Extract the [X, Y] coordinate from the center of the cell holding the provided text.  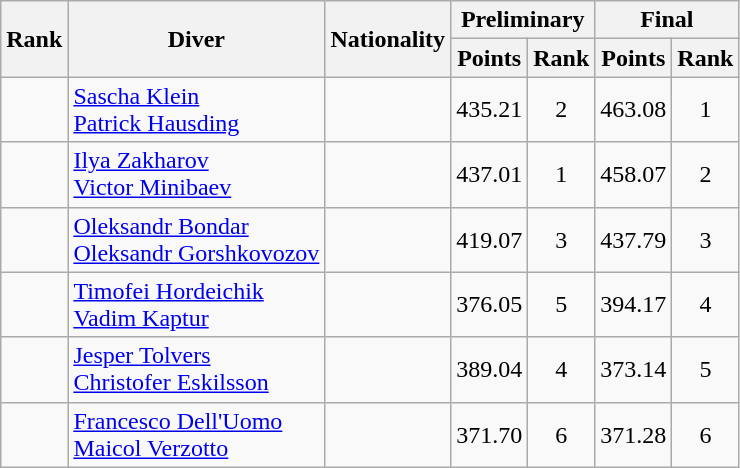
371.28 [634, 434]
Preliminary [523, 20]
419.07 [490, 240]
Jesper TolversChristofer Eskilsson [196, 370]
Francesco Dell'UomoMaicol Verzotto [196, 434]
Sascha KleinPatrick Hausding [196, 110]
371.70 [490, 434]
437.79 [634, 240]
Diver [196, 39]
394.17 [634, 304]
435.21 [490, 110]
389.04 [490, 370]
437.01 [490, 174]
458.07 [634, 174]
Oleksandr BondarOleksandr Gorshkovozov [196, 240]
Final [667, 20]
Nationality [388, 39]
373.14 [634, 370]
Ilya ZakharovVictor Minibaev [196, 174]
Timofei HordeichikVadim Kaptur [196, 304]
376.05 [490, 304]
463.08 [634, 110]
